Extract the [X, Y] coordinate from the center of the cell holding the provided text.  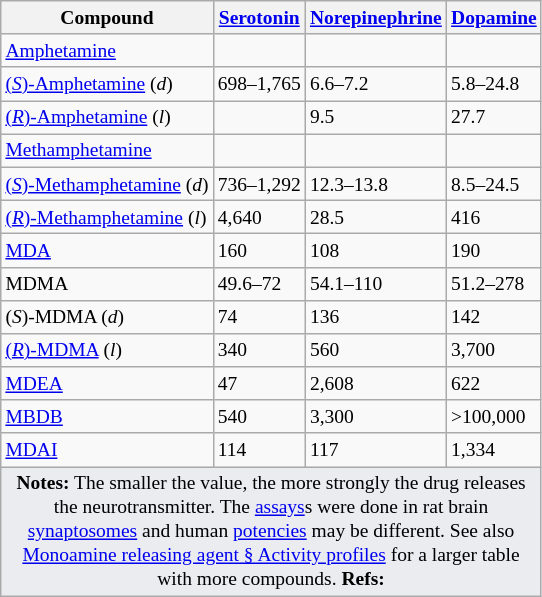
(S)-Methamphetamine (d) [107, 184]
>100,000 [494, 416]
Amphetamine [107, 50]
12.3–13.8 [376, 184]
9.5 [376, 118]
(R)-MDMA (l) [107, 350]
560 [376, 350]
142 [494, 316]
698–1,765 [259, 84]
(R)-Amphetamine (l) [107, 118]
47 [259, 384]
8.5–24.5 [494, 184]
190 [494, 250]
MDA [107, 250]
108 [376, 250]
(R)-Methamphetamine (l) [107, 216]
416 [494, 216]
114 [259, 450]
MDEA [107, 384]
Compound [107, 18]
136 [376, 316]
MBDB [107, 416]
540 [259, 416]
4,640 [259, 216]
(S)-Amphetamine (d) [107, 84]
49.6–72 [259, 284]
6.6–7.2 [376, 84]
622 [494, 384]
Methamphetamine [107, 150]
3,300 [376, 416]
MDMA [107, 284]
27.7 [494, 118]
Norepinephrine [376, 18]
54.1–110 [376, 284]
5.8–24.8 [494, 84]
2,608 [376, 384]
160 [259, 250]
340 [259, 350]
51.2–278 [494, 284]
Serotonin [259, 18]
3,700 [494, 350]
MDAI [107, 450]
(S)-MDMA (d) [107, 316]
1,334 [494, 450]
Dopamine [494, 18]
736–1,292 [259, 184]
117 [376, 450]
28.5 [376, 216]
74 [259, 316]
